Scan for the cell matching the given text and deliver its (x, y) coordinate at center. 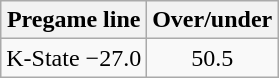
Pregame line (74, 20)
K-State −27.0 (74, 58)
50.5 (212, 58)
Over/under (212, 20)
